Detect which cell encompasses the target text, then output its [x, y] center coordinate. 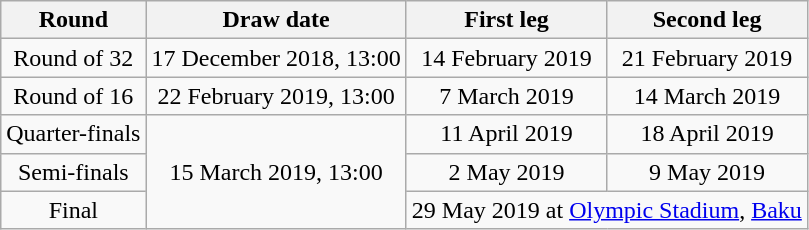
Second leg [708, 20]
Round of 16 [74, 96]
Final [74, 210]
14 February 2019 [506, 58]
21 February 2019 [708, 58]
7 March 2019 [506, 96]
14 March 2019 [708, 96]
2 May 2019 [506, 172]
15 March 2019, 13:00 [276, 172]
17 December 2018, 13:00 [276, 58]
29 May 2019 at Olympic Stadium, Baku [606, 210]
Quarter-finals [74, 134]
Round [74, 20]
Round of 32 [74, 58]
9 May 2019 [708, 172]
Semi-finals [74, 172]
18 April 2019 [708, 134]
First leg [506, 20]
22 February 2019, 13:00 [276, 96]
Draw date [276, 20]
11 April 2019 [506, 134]
